Return (x, y) of the center of cell containing provided text 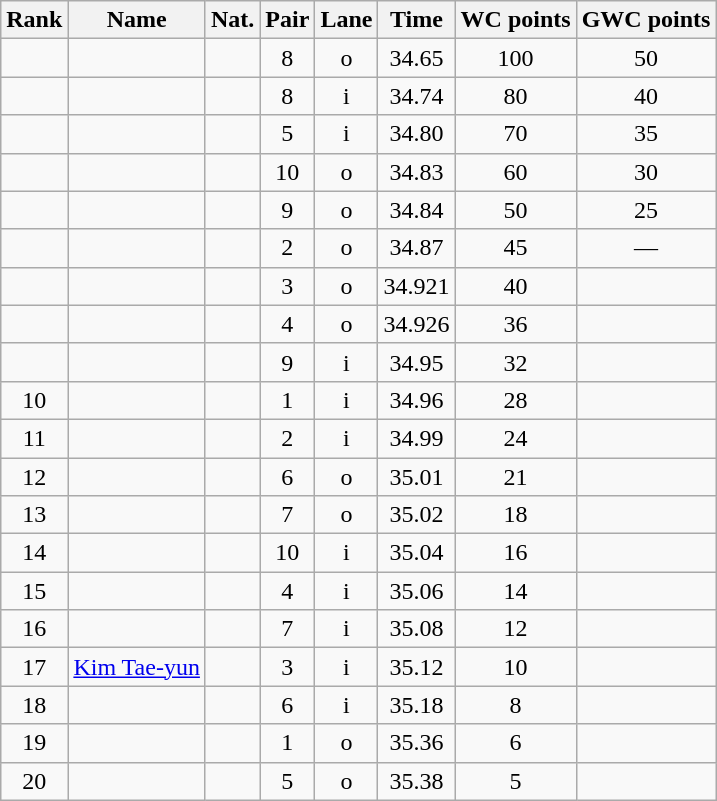
80 (516, 96)
35.18 (416, 705)
36 (516, 324)
Lane (346, 20)
19 (34, 743)
34.74 (416, 96)
34.83 (416, 172)
100 (516, 58)
WC points (516, 20)
35.02 (416, 515)
35.12 (416, 667)
35.01 (416, 477)
Nat. (232, 20)
13 (34, 515)
GWC points (646, 20)
35 (646, 134)
34.921 (416, 286)
Name (137, 20)
35.38 (416, 781)
45 (516, 248)
34.99 (416, 438)
15 (34, 591)
28 (516, 400)
Time (416, 20)
24 (516, 438)
34.87 (416, 248)
35.04 (416, 553)
32 (516, 362)
— (646, 248)
34.84 (416, 210)
17 (34, 667)
35.06 (416, 591)
34.96 (416, 400)
30 (646, 172)
34.926 (416, 324)
60 (516, 172)
Pair (288, 20)
35.08 (416, 629)
70 (516, 134)
Kim Tae-yun (137, 667)
35.36 (416, 743)
25 (646, 210)
34.65 (416, 58)
34.95 (416, 362)
Rank (34, 20)
34.80 (416, 134)
21 (516, 477)
11 (34, 438)
20 (34, 781)
